Return [x, y] of the center of cell containing provided text 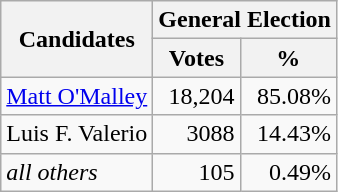
3088 [196, 134]
0.49% [288, 172]
105 [196, 172]
85.08% [288, 96]
Matt O'Malley [77, 96]
all others [77, 172]
18,204 [196, 96]
Votes [196, 58]
Luis F. Valerio [77, 134]
% [288, 58]
General Election [245, 20]
Candidates [77, 39]
14.43% [288, 134]
